Locate the cell with the specified text and output its [X, Y] center coordinate. 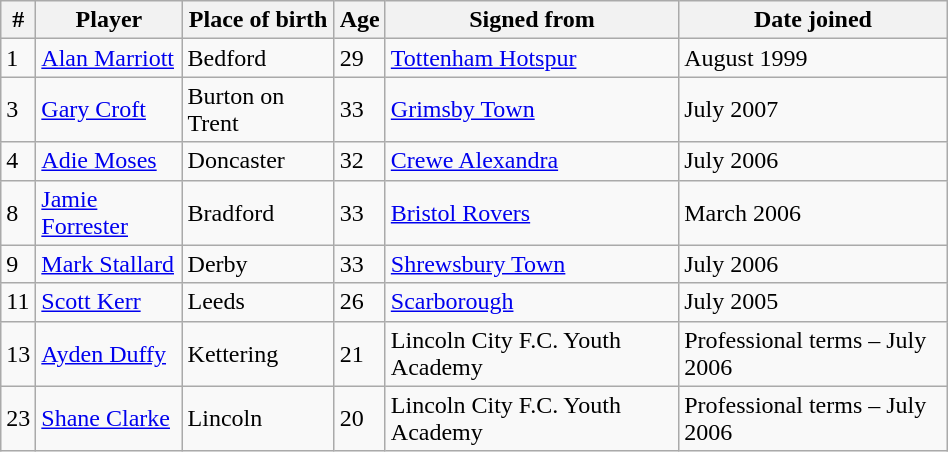
Derby [258, 264]
Adie Moses [109, 161]
Grimsby Town [532, 110]
# [18, 20]
26 [360, 302]
20 [360, 418]
Bristol Rovers [532, 212]
March 2006 [814, 212]
11 [18, 302]
29 [360, 58]
3 [18, 110]
Player [109, 20]
Scarborough [532, 302]
8 [18, 212]
4 [18, 161]
Doncaster [258, 161]
Bedford [258, 58]
Place of birth [258, 20]
9 [18, 264]
Age [360, 20]
Crewe Alexandra [532, 161]
23 [18, 418]
Jamie Forrester [109, 212]
Lincoln [258, 418]
July 2007 [814, 110]
July 2005 [814, 302]
Shane Clarke [109, 418]
Shrewsbury Town [532, 264]
Ayden Duffy [109, 354]
Alan Marriott [109, 58]
August 1999 [814, 58]
1 [18, 58]
Burton on Trent [258, 110]
Kettering [258, 354]
21 [360, 354]
Tottenham Hotspur [532, 58]
Gary Croft [109, 110]
Signed from [532, 20]
32 [360, 161]
13 [18, 354]
Date joined [814, 20]
Mark Stallard [109, 264]
Scott Kerr [109, 302]
Leeds [258, 302]
Bradford [258, 212]
